Provide the [x, y] coordinate of the cell's center where the given text is located.  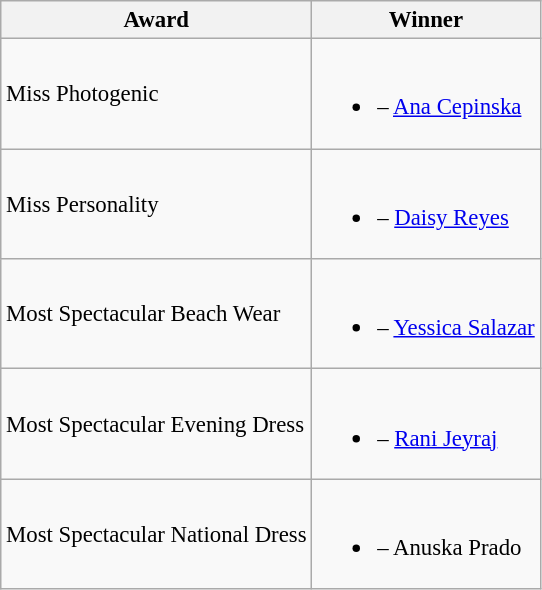
Miss Photogenic [156, 94]
Miss Personality [156, 204]
Award [156, 20]
– Yessica Salazar [426, 314]
– Daisy Reyes [426, 204]
– Ana Cepinska [426, 94]
– Rani Jeyraj [426, 424]
Winner [426, 20]
Most Spectacular National Dress [156, 534]
Most Spectacular Beach Wear [156, 314]
Most Spectacular Evening Dress [156, 424]
– Anuska Prado [426, 534]
